From the cell containing the given text, extract its center point as (x, y) coordinate. 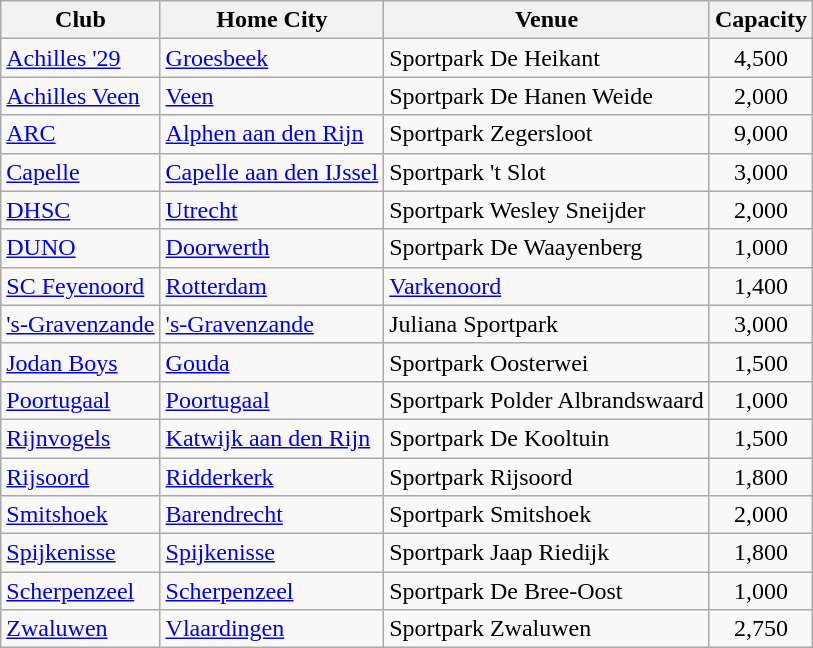
1,400 (760, 286)
2,750 (760, 629)
Sportpark De Heikant (547, 58)
SC Feyenoord (80, 286)
Sportpark De Hanen Weide (547, 96)
Katwijk aan den Rijn (272, 438)
Barendrecht (272, 515)
Veen (272, 96)
9,000 (760, 134)
Home City (272, 20)
Sportpark Oosterwei (547, 362)
Sportpark Wesley Sneijder (547, 210)
Capelle (80, 172)
ARC (80, 134)
Gouda (272, 362)
Zwaluwen (80, 629)
Sportpark 't Slot (547, 172)
Sportpark Polder Albrandswaard (547, 400)
Utrecht (272, 210)
Juliana Sportpark (547, 324)
DHSC (80, 210)
Sportpark Smitshoek (547, 515)
Sportpark De Waayenberg (547, 248)
Capelle aan den IJssel (272, 172)
Rijsoord (80, 477)
Sportpark Zegersloot (547, 134)
Ridderkerk (272, 477)
Sportpark De Kooltuin (547, 438)
Capacity (760, 20)
Club (80, 20)
Smitshoek (80, 515)
Sportpark Zwaluwen (547, 629)
Groesbeek (272, 58)
Sportpark Rijsoord (547, 477)
Jodan Boys (80, 362)
Alphen aan den Rijn (272, 134)
Rotterdam (272, 286)
Vlaardingen (272, 629)
DUNO (80, 248)
Venue (547, 20)
Achilles Veen (80, 96)
Doorwerth (272, 248)
Sportpark Jaap Riedijk (547, 553)
Varkenoord (547, 286)
Rijnvogels (80, 438)
4,500 (760, 58)
Sportpark De Bree-Oost (547, 591)
Achilles '29 (80, 58)
